Extract the [X, Y] coordinate from the center of the cell holding the provided text.  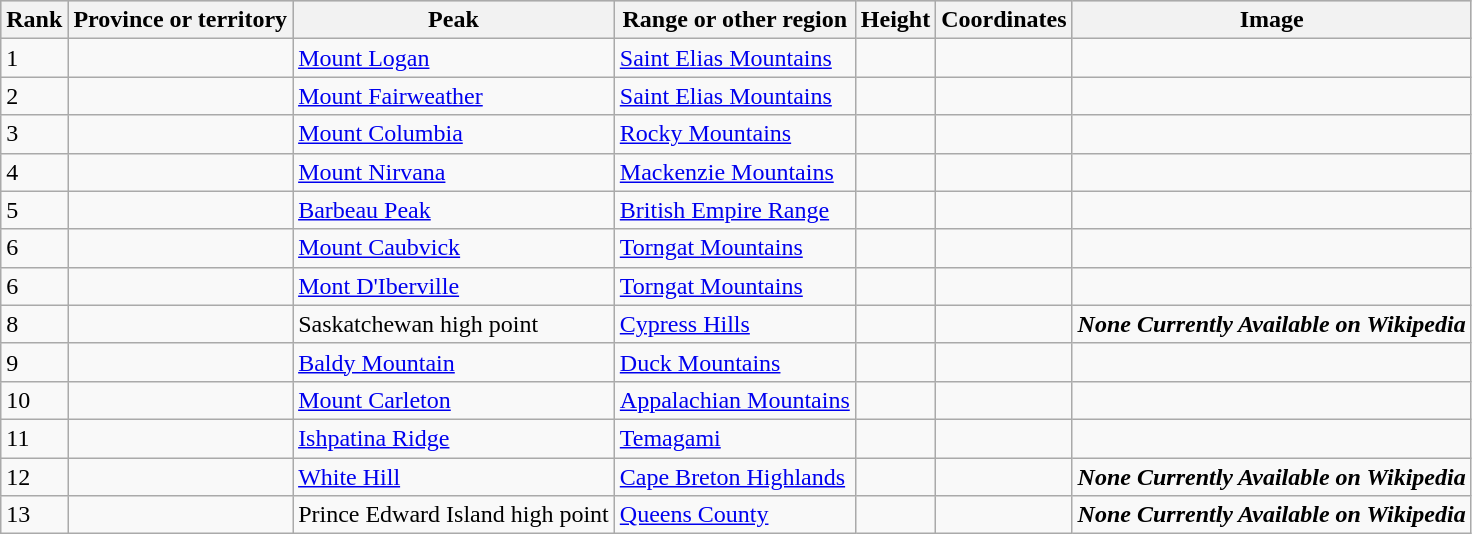
Mount Carleton [454, 400]
Temagami [734, 438]
Peak [454, 20]
Mont D'Iberville [454, 286]
8 [34, 324]
12 [34, 477]
Mackenzie Mountains [734, 172]
Prince Edward Island high point [454, 515]
Baldy Mountain [454, 362]
13 [34, 515]
Saskatchewan high point [454, 324]
Rank [34, 20]
Cypress Hills [734, 324]
Cape Breton Highlands [734, 477]
3 [34, 134]
Mount Fairweather [454, 96]
British Empire Range [734, 210]
Queens County [734, 515]
Mount Logan [454, 58]
Appalachian Mountains [734, 400]
1 [34, 58]
Barbeau Peak [454, 210]
White Hill [454, 477]
Ishpatina Ridge [454, 438]
10 [34, 400]
Rocky Mountains [734, 134]
5 [34, 210]
Height [895, 20]
2 [34, 96]
Coordinates [1004, 20]
9 [34, 362]
Image [1272, 20]
Duck Mountains [734, 362]
Mount Nirvana [454, 172]
Province or territory [180, 20]
Mount Caubvick [454, 248]
Range or other region [734, 20]
4 [34, 172]
Mount Columbia [454, 134]
11 [34, 438]
